Return the [X, Y] coordinate for the center point of the cell that contains the specified text.  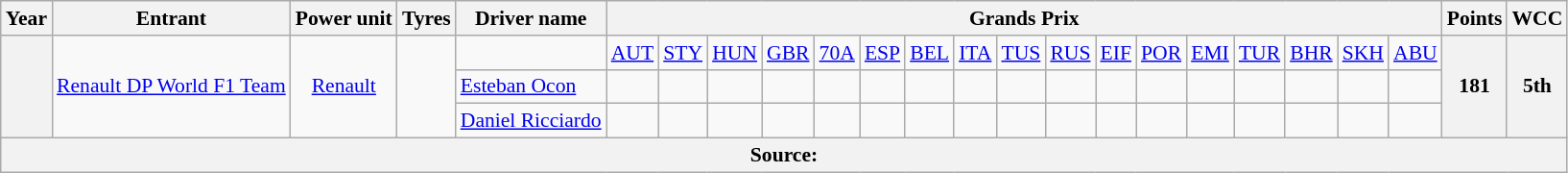
POR [1161, 53]
BHR [1311, 53]
EMI [1210, 53]
Tyres [426, 18]
5th [1537, 86]
TUS [1021, 53]
Year [27, 18]
AUT [632, 53]
EIF [1117, 53]
BEL [929, 53]
Esteban Ocon [532, 86]
Renault [344, 86]
ESP [883, 53]
ITA [975, 53]
STY [683, 53]
Entrant [171, 18]
GBR [789, 53]
WCC [1537, 18]
Driver name [532, 18]
Points [1475, 18]
Renault DP World F1 Team [171, 86]
181 [1475, 86]
RUS [1070, 53]
ABU [1415, 53]
HUN [735, 53]
Power unit [344, 18]
Grands Prix [1025, 18]
Source: [785, 156]
Daniel Ricciardo [532, 121]
SKH [1363, 53]
TUR [1259, 53]
70A [837, 53]
